Search for the cell housing the specified text and yield its (X, Y) center coordinate. 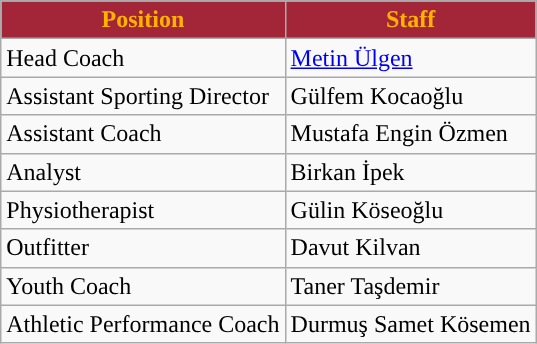
Gülfem Kocaoğlu (410, 96)
Birkan İpek (410, 172)
Head Coach (143, 58)
Gülin Köseoğlu (410, 210)
Taner Taşdemir (410, 286)
Outfitter (143, 248)
Assistant Coach (143, 134)
Position (143, 20)
Mustafa Engin Özmen (410, 134)
Durmuş Samet Kösemen (410, 324)
Assistant Sporting Director (143, 96)
Athletic Performance Coach (143, 324)
Youth Coach (143, 286)
Metin Ülgen (410, 58)
Analyst (143, 172)
Davut Kilvan (410, 248)
Staff (410, 20)
Physiotherapist (143, 210)
